Locate the cell with the specified text and output its (x, y) center coordinate. 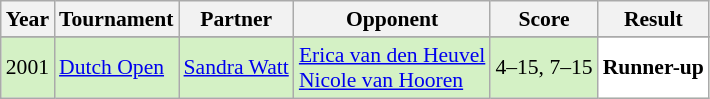
Sandra Watt (236, 68)
4–15, 7–15 (544, 68)
Erica van den Heuvel Nicole van Hooren (392, 68)
Year (28, 19)
Opponent (392, 19)
Tournament (116, 19)
Dutch Open (116, 68)
Result (654, 19)
Partner (236, 19)
Score (544, 19)
Runner-up (654, 68)
2001 (28, 68)
